Identify which cell holds the provided text, then report its [x, y] central coordinate. 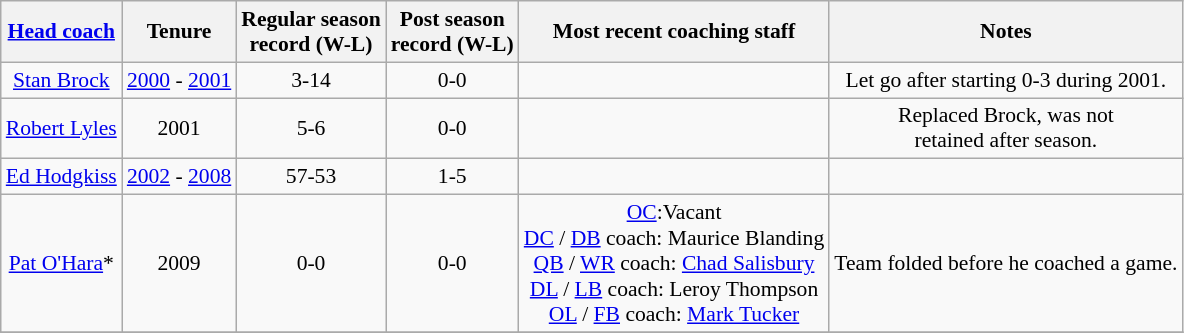
Notes [1006, 32]
1-5 [452, 177]
OC:VacantDC / DB coach: Maurice BlandingQB / WR coach: Chad SalisburyDL / LB coach: Leroy ThompsonOL / FB coach: Mark Tucker [674, 264]
2000 - 2001 [179, 80]
2001 [179, 128]
2002 - 2008 [179, 177]
Robert Lyles [62, 128]
2009 [179, 264]
Team folded before he coached a game. [1006, 264]
Ed Hodgkiss [62, 177]
Stan Brock [62, 80]
Let go after starting 0-3 during 2001. [1006, 80]
Most recent coaching staff [674, 32]
5-6 [310, 128]
Pat O'Hara* [62, 264]
Regular seasonrecord (W-L) [310, 32]
Head coach [62, 32]
Replaced Brock, was notretained after season. [1006, 128]
Tenure [179, 32]
Post seasonrecord (W-L) [452, 32]
57-53 [310, 177]
3-14 [310, 80]
